For the text-containing cell, return its midpoint in (x, y) coordinate format. 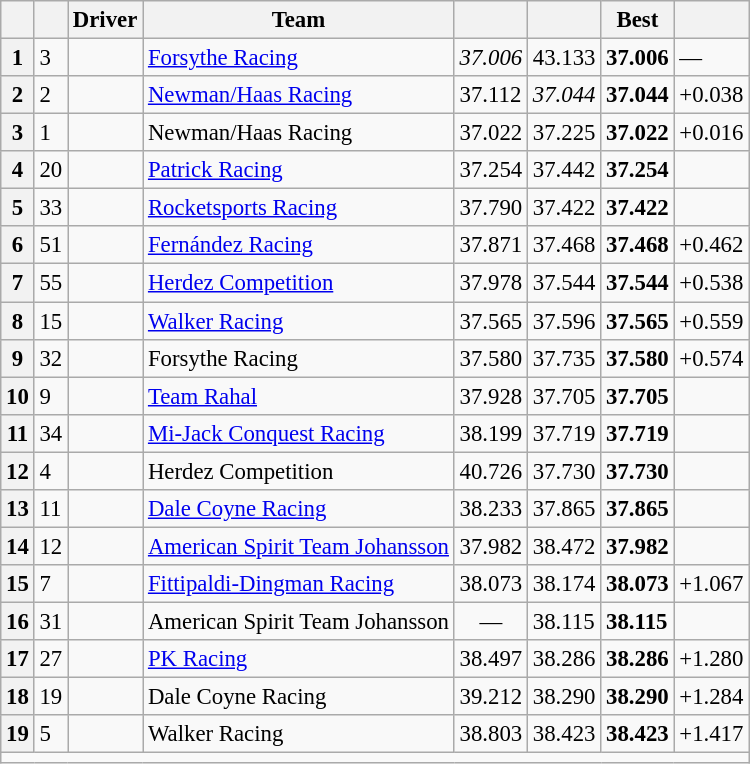
13 (18, 509)
38.174 (564, 584)
37.790 (490, 208)
Fittipaldi-Dingman Racing (299, 584)
39.212 (490, 697)
37.112 (490, 95)
38.233 (490, 509)
+1.284 (712, 697)
+0.038 (712, 95)
Fernández Racing (299, 245)
37.735 (564, 358)
Team (299, 20)
38.497 (490, 659)
40.726 (490, 471)
Mi-Jack Conquest Racing (299, 433)
55 (50, 283)
38.803 (490, 734)
10 (18, 396)
18 (18, 697)
+0.538 (712, 283)
38.472 (564, 546)
33 (50, 208)
Best (638, 20)
8 (18, 321)
Driver (106, 20)
43.133 (564, 58)
Patrick Racing (299, 170)
37.871 (490, 245)
Team Rahal (299, 396)
6 (18, 245)
37.442 (564, 170)
37.978 (490, 283)
17 (18, 659)
34 (50, 433)
+0.574 (712, 358)
16 (18, 621)
37.225 (564, 133)
37.596 (564, 321)
+1.280 (712, 659)
+0.016 (712, 133)
37.928 (490, 396)
+0.559 (712, 321)
31 (50, 621)
38.199 (490, 433)
51 (50, 245)
Rocketsports Racing (299, 208)
PK Racing (299, 659)
27 (50, 659)
32 (50, 358)
+1.417 (712, 734)
+1.067 (712, 584)
14 (18, 546)
+0.462 (712, 245)
20 (50, 170)
